Locate the cell with the specified text and output its (x, y) center coordinate. 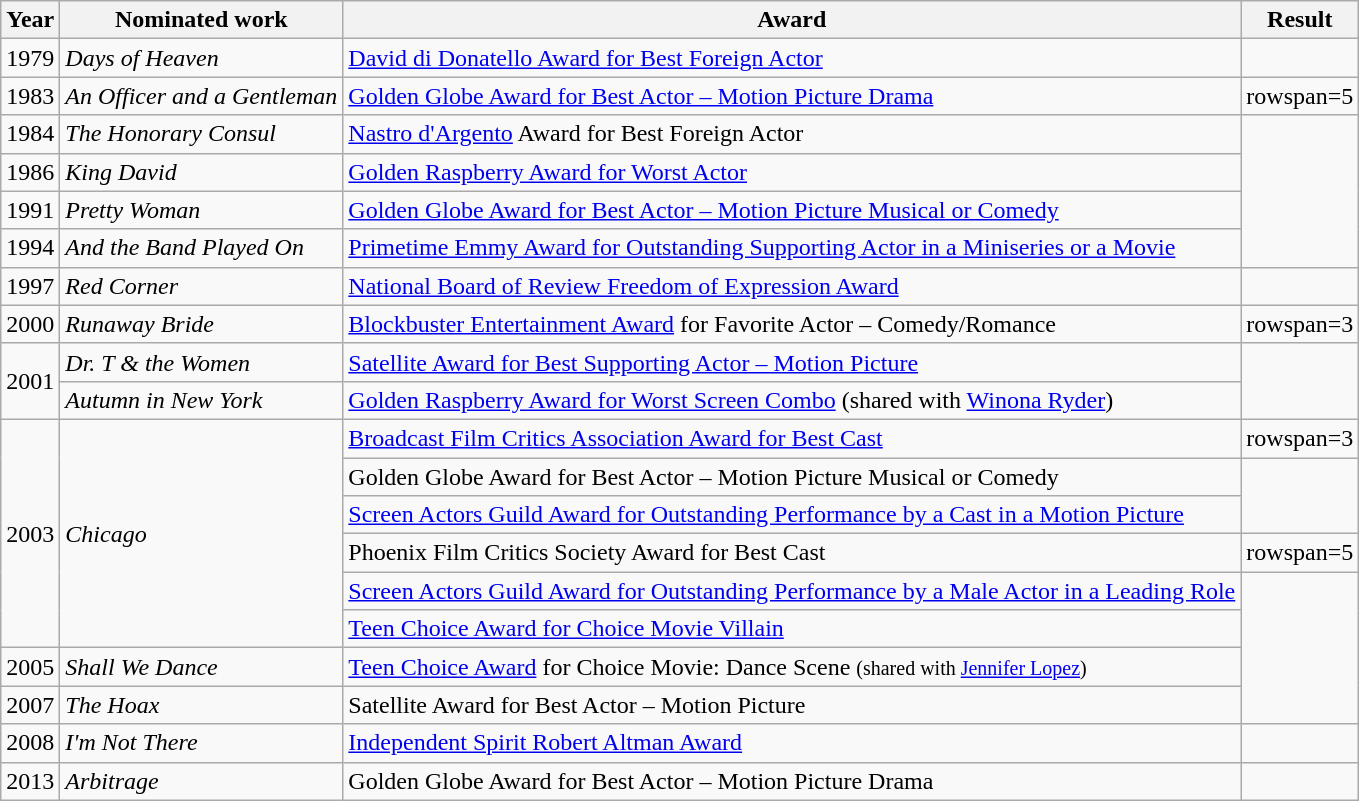
I'm Not There (202, 743)
Satellite Award for Best Actor – Motion Picture (792, 705)
Phoenix Film Critics Society Award for Best Cast (792, 553)
Golden Raspberry Award for Worst Actor (792, 172)
The Hoax (202, 705)
Independent Spirit Robert Altman Award (792, 743)
Primetime Emmy Award for Outstanding Supporting Actor in a Miniseries or a Movie (792, 248)
Arbitrage (202, 781)
And the Band Played On (202, 248)
Year (30, 20)
Nastro d'Argento Award for Best Foreign Actor (792, 134)
Broadcast Film Critics Association Award for Best Cast (792, 438)
Dr. T & the Women (202, 362)
2001 (30, 381)
2000 (30, 324)
Blockbuster Entertainment Award for Favorite Actor – Comedy/Romance (792, 324)
Golden Raspberry Award for Worst Screen Combo (shared with Winona Ryder) (792, 400)
1986 (30, 172)
1997 (30, 286)
Teen Choice Award for Choice Movie: Dance Scene (shared with Jennifer Lopez) (792, 667)
Red Corner (202, 286)
1979 (30, 58)
2003 (30, 533)
Satellite Award for Best Supporting Actor – Motion Picture (792, 362)
2008 (30, 743)
Chicago (202, 533)
Screen Actors Guild Award for Outstanding Performance by a Cast in a Motion Picture (792, 515)
2005 (30, 667)
Autumn in New York (202, 400)
The Honorary Consul (202, 134)
Days of Heaven (202, 58)
Runaway Bride (202, 324)
1984 (30, 134)
National Board of Review Freedom of Expression Award (792, 286)
King David (202, 172)
1983 (30, 96)
David di Donatello Award for Best Foreign Actor (792, 58)
2013 (30, 781)
An Officer and a Gentleman (202, 96)
Screen Actors Guild Award for Outstanding Performance by a Male Actor in a Leading Role (792, 591)
Result (1300, 20)
2007 (30, 705)
Teen Choice Award for Choice Movie Villain (792, 629)
1991 (30, 210)
Pretty Woman (202, 210)
Nominated work (202, 20)
Shall We Dance (202, 667)
Award (792, 20)
1994 (30, 248)
